Extract the [X, Y] coordinate from the center of the cell holding the provided text.  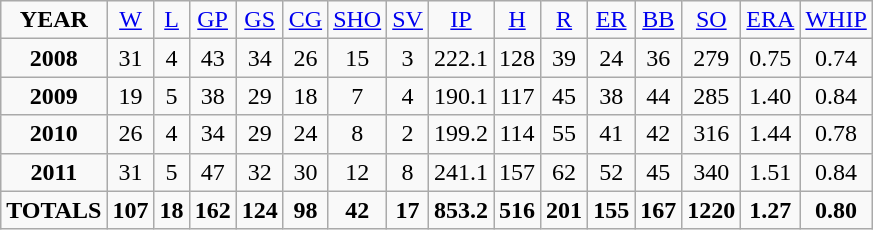
SHO [358, 20]
TOTALS [54, 210]
30 [305, 172]
36 [658, 58]
190.1 [460, 96]
43 [212, 58]
124 [260, 210]
98 [305, 210]
316 [712, 134]
47 [212, 172]
117 [518, 96]
516 [518, 210]
1.51 [770, 172]
62 [564, 172]
167 [658, 210]
0.75 [770, 58]
GP [212, 20]
7 [358, 96]
WHIP [836, 20]
107 [130, 210]
12 [358, 172]
17 [408, 210]
15 [358, 58]
1220 [712, 210]
1.44 [770, 134]
0.74 [836, 58]
41 [612, 134]
0.80 [836, 210]
SV [408, 20]
340 [712, 172]
279 [712, 58]
BB [658, 20]
114 [518, 134]
SO [712, 20]
3 [408, 58]
ERA [770, 20]
W [130, 20]
2009 [54, 96]
ER [612, 20]
H [518, 20]
155 [612, 210]
R [564, 20]
853.2 [460, 210]
201 [564, 210]
2008 [54, 58]
52 [612, 172]
44 [658, 96]
157 [518, 172]
128 [518, 58]
GS [260, 20]
0.78 [836, 134]
162 [212, 210]
19 [130, 96]
222.1 [460, 58]
IP [460, 20]
32 [260, 172]
L [172, 20]
2010 [54, 134]
1.40 [770, 96]
241.1 [460, 172]
2011 [54, 172]
2 [408, 134]
CG [305, 20]
199.2 [460, 134]
39 [564, 58]
55 [564, 134]
1.27 [770, 210]
YEAR [54, 20]
285 [712, 96]
